Return [x, y] of the center of cell containing provided text 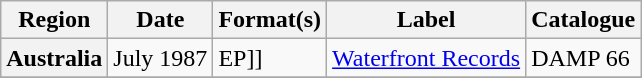
EP]] [270, 58]
Australia [54, 58]
Label [426, 20]
Catalogue [584, 20]
Waterfront Records [426, 58]
DAMP 66 [584, 58]
Region [54, 20]
Date [160, 20]
Format(s) [270, 20]
July 1987 [160, 58]
